Extract the [X, Y] coordinate from the center of the cell holding the provided text.  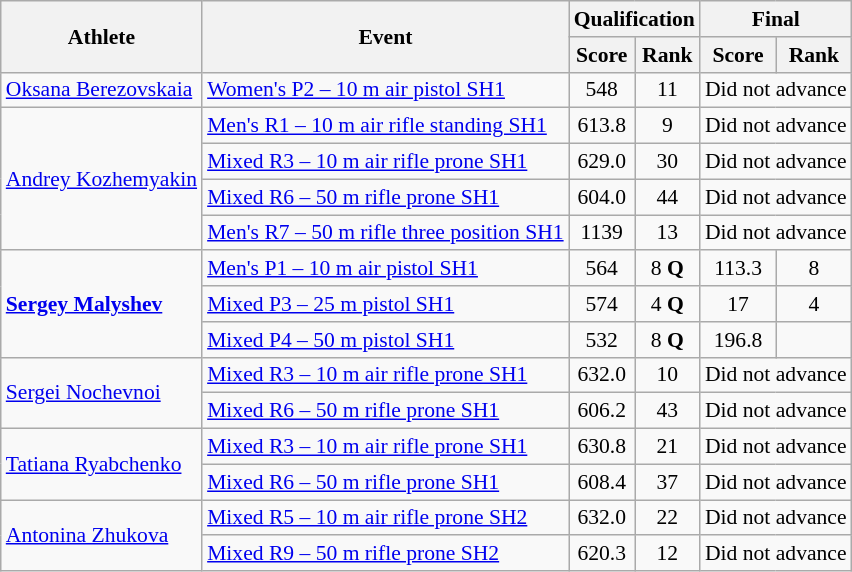
Mixed P4 – 50 m pistol SH1 [386, 340]
11 [668, 90]
22 [668, 518]
37 [668, 482]
Tatiana Ryabchenko [102, 464]
13 [668, 233]
Women's P2 – 10 m air pistol SH1 [386, 90]
Sergei Nochevnoi [102, 392]
Sergey Malyshev [102, 304]
Oksana Berezovskaia [102, 90]
630.8 [602, 447]
Event [386, 36]
4 [814, 304]
21 [668, 447]
Mixed R9 – 50 m rifle prone SH2 [386, 554]
548 [602, 90]
613.8 [602, 126]
564 [602, 269]
Final [776, 19]
12 [668, 554]
Andrey Kozhemyakin [102, 179]
Athlete [102, 36]
Qualification [634, 19]
8 [814, 269]
44 [668, 197]
10 [668, 375]
532 [602, 340]
196.8 [738, 340]
Men's P1 – 10 m air pistol SH1 [386, 269]
9 [668, 126]
629.0 [602, 162]
17 [738, 304]
1139 [602, 233]
Mixed P3 – 25 m pistol SH1 [386, 304]
Antonina Zhukova [102, 536]
608.4 [602, 482]
Men's R7 – 50 m rifle three position SH1 [386, 233]
620.3 [602, 554]
604.0 [602, 197]
43 [668, 411]
4 Q [668, 304]
606.2 [602, 411]
Men's R1 – 10 m air rifle standing SH1 [386, 126]
Mixed R5 – 10 m air rifle prone SH2 [386, 518]
30 [668, 162]
113.3 [738, 269]
574 [602, 304]
